Identify which cell holds the provided text, then report its [x, y] central coordinate. 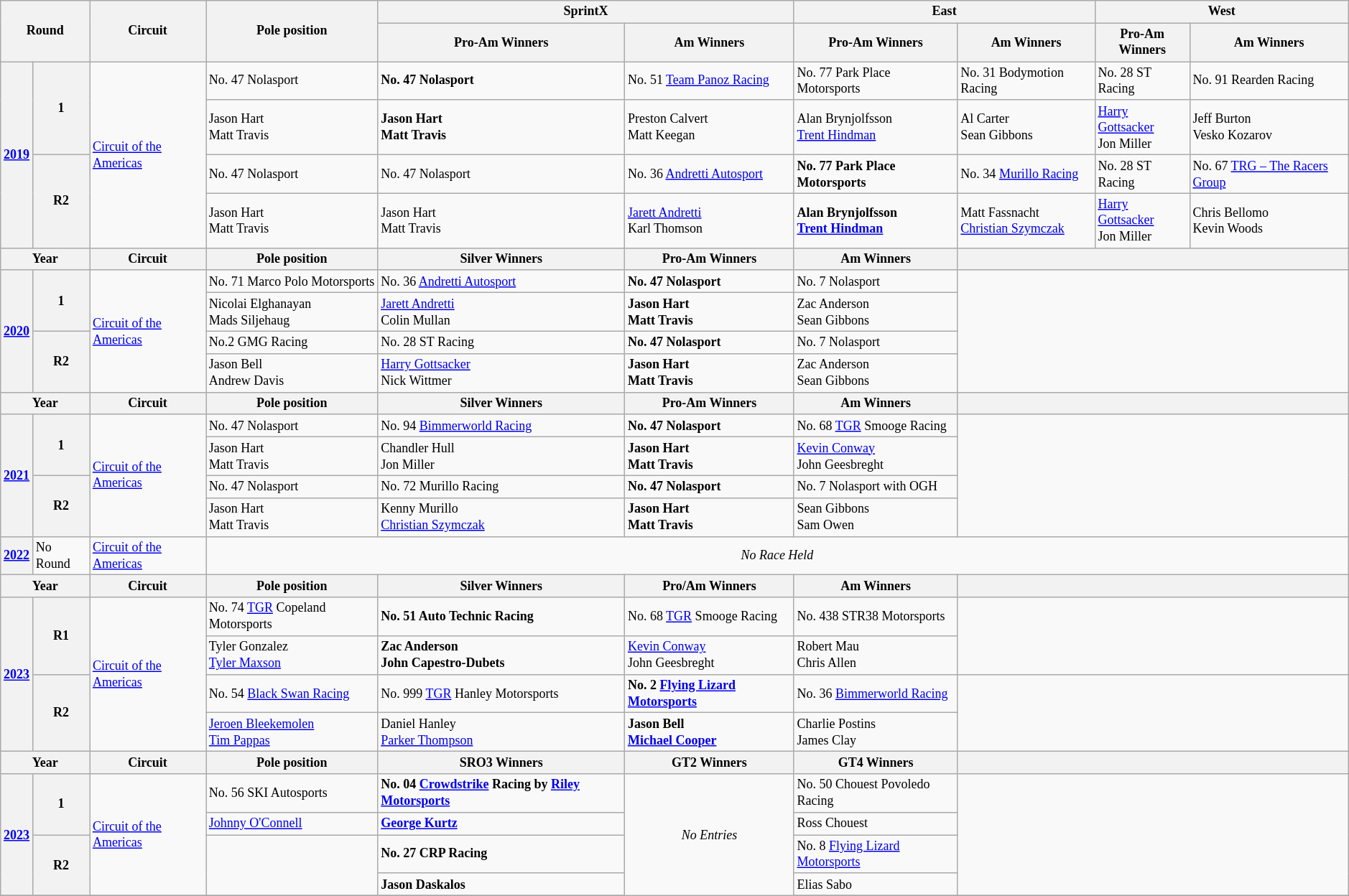
Round [45, 32]
No. 04 Crowdstrike Racing by Riley Motorsports [501, 793]
Pro/Am Winners [710, 586]
R1 [60, 636]
No. 36 Bimmerworld Racing [876, 694]
No. 50 Chouest Povoledo Racing [876, 793]
No. 67 TRG – The Racers Group [1269, 174]
Jeff Burton Vesko Kozarov [1269, 127]
No. 31 Bodymotion Racing [1026, 81]
No. 54 Black Swan Racing [292, 694]
No. 34 Murillo Racing [1026, 174]
Robert Mau Chris Allen [876, 655]
Preston Calvert Matt Keegan [710, 127]
Chandler Hull Jon Miller [501, 456]
Zac Anderson John Capestro-Dubets [501, 655]
Jason Daskalos [501, 885]
No Race Held [777, 556]
George Kurtz [501, 823]
No Round [60, 556]
No. 438 STR38 Motorsports [876, 617]
Daniel Hanley Parker Thompson [501, 732]
Chris Bellomo Kevin Woods [1269, 220]
No.2 GMG Racing [292, 342]
No. 56 SKI Autosports [292, 793]
No. 27 CRP Racing [501, 854]
No. 7 Nolasport with OGH [876, 487]
No. 51 Auto Technic Racing [501, 617]
Jarett Andretti Karl Thomson [710, 220]
Ross Chouest [876, 823]
GT2 Winners [710, 762]
No. 94 Bimmerworld Racing [501, 425]
No. 8 Flying Lizard Motorsports [876, 854]
Jarett Andretti Colin Mullan [501, 312]
Jason Bell Michael Cooper [710, 732]
Johnny O'Connell [292, 823]
West [1221, 11]
2021 [17, 475]
2019 [17, 155]
Charlie Postins James Clay [876, 732]
No. 91 Rearden Racing [1269, 81]
Tyler Gonzalez Tyler Maxson [292, 655]
Matt Fassnacht Christian Szymczak [1026, 220]
East [944, 11]
Al Carter Sean Gibbons [1026, 127]
Jeroen Bleekemolen Tim Pappas [292, 732]
Elias Sabo [876, 885]
Jason Bell Andrew Davis [292, 373]
2020 [17, 331]
No. 999 TGR Hanley Motorsports [501, 694]
2022 [17, 556]
No. 51 Team Panoz Racing [710, 81]
SRO3 Winners [501, 762]
No. 71 Marco Polo Motorsports [292, 281]
No. 72 Murillo Racing [501, 487]
Kenny Murillo Christian Szymczak [501, 517]
Nicolai Elghanayan Mads Siljehaug [292, 312]
SprintX [586, 11]
Sean Gibbons Sam Owen [876, 517]
Harry Gottsacker Nick Wittmer [501, 373]
No Entries [710, 835]
No. 2 Flying Lizard Motorsports [710, 694]
GT4 Winners [876, 762]
No. 74 TGR Copeland Motorsports [292, 617]
